Locate the cell with the specified text and output its [x, y] center coordinate. 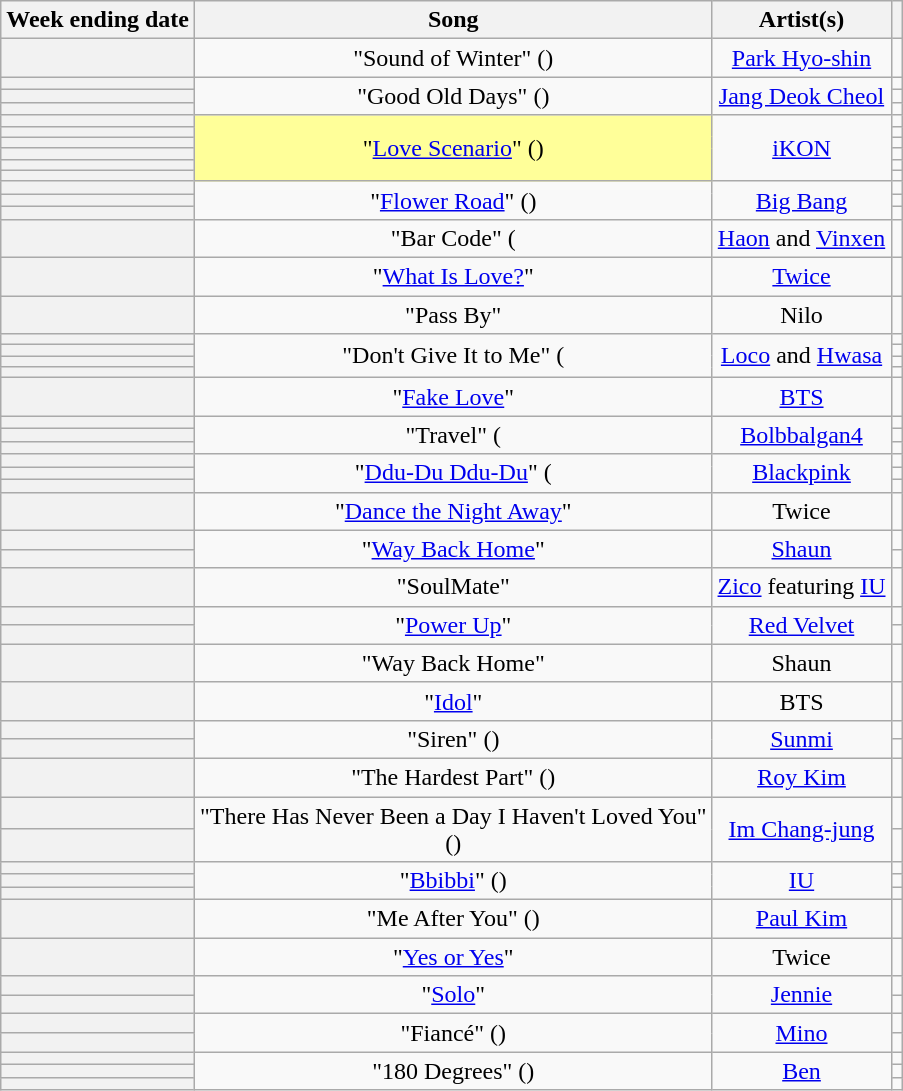
Park Hyo-shin [802, 58]
"Love Scenario" () [454, 148]
Blackpink [802, 473]
"Dance the Night Away" [454, 511]
Bolbbalgan4 [802, 435]
"180 Degrees" () [454, 1071]
"Don't Give It to Me" ( [454, 356]
"Sound of Winter" () [454, 58]
"Me After You" () [454, 919]
"Travel" ( [454, 435]
"Power Up" [454, 625]
Paul Kim [802, 919]
Mino [802, 1033]
"What Is Love?" [454, 276]
"Pass By" [454, 315]
"There Has Never Been a Day I Haven't Loved You"() [454, 828]
"Idol" [454, 701]
Zico featuring IU [802, 587]
"Ddu-Du Ddu-Du" ( [454, 473]
"Good Old Days" () [454, 96]
"Flower Road" () [454, 200]
Week ending date [98, 20]
iKON [802, 148]
IU [802, 881]
Roy Kim [802, 777]
Im Chang-jung [802, 828]
Loco and Hwasa [802, 356]
"Fiancé" () [454, 1033]
"Bar Code" ( [454, 238]
Jang Deok Cheol [802, 96]
Jennie [802, 995]
"Yes or Yes" [454, 957]
"Siren" () [454, 739]
Song [454, 20]
Nilo [802, 315]
"Solo" [454, 995]
Ben [802, 1071]
Red Velvet [802, 625]
Sunmi [802, 739]
"Bbibbi" () [454, 881]
"The Hardest Part" () [454, 777]
Big Bang [802, 200]
"SoulMate" [454, 587]
"Fake Love" [454, 397]
Artist(s) [802, 20]
Haon and Vinxen [802, 238]
